Determine the (X, Y) coordinate at the center of the cell enclosing the given text.  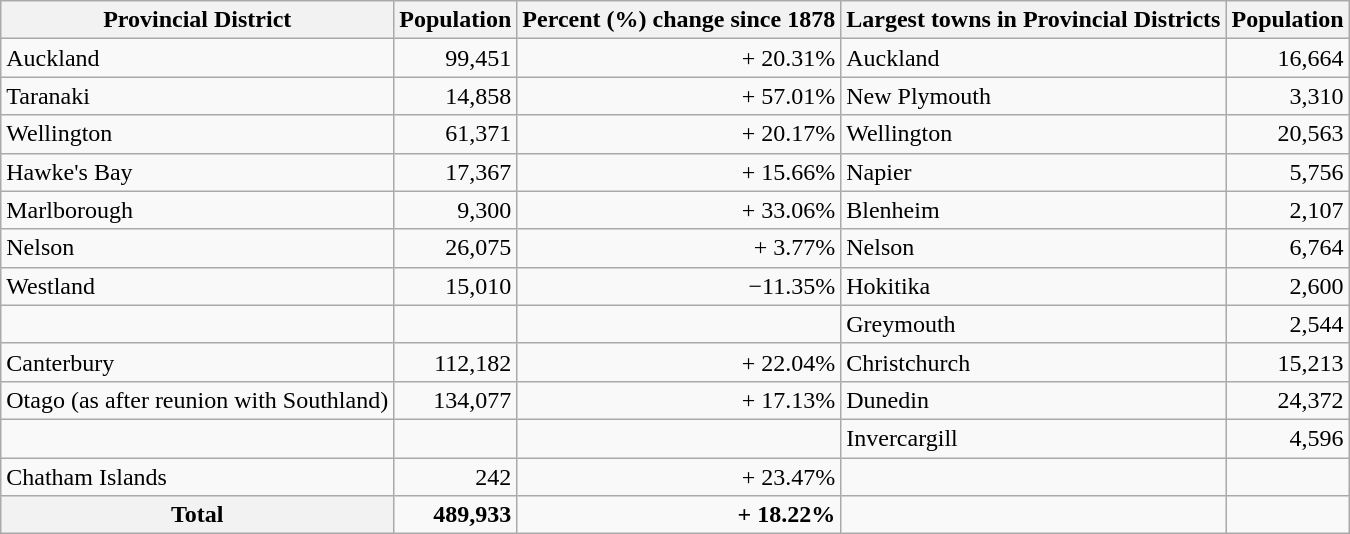
+ 15.66% (679, 172)
2,107 (1288, 210)
2,544 (1288, 324)
+ 20.31% (679, 58)
4,596 (1288, 438)
15,213 (1288, 362)
112,182 (456, 362)
+ 33.06% (679, 210)
Provincial District (198, 20)
15,010 (456, 286)
Invercargill (1034, 438)
6,764 (1288, 248)
Percent (%) change since 1878 (679, 20)
26,075 (456, 248)
5,756 (1288, 172)
489,933 (456, 515)
Blenheim (1034, 210)
61,371 (456, 134)
Westland (198, 286)
16,664 (1288, 58)
20,563 (1288, 134)
2,600 (1288, 286)
17,367 (456, 172)
3,310 (1288, 96)
Largest towns in Provincial Districts (1034, 20)
+ 23.47% (679, 477)
9,300 (456, 210)
99,451 (456, 58)
14,858 (456, 96)
Christchurch (1034, 362)
+ 18.22% (679, 515)
Canterbury (198, 362)
Dunedin (1034, 400)
Total (198, 515)
+ 3.77% (679, 248)
Otago (as after reunion with Southland) (198, 400)
Hokitika (1034, 286)
242 (456, 477)
Marlborough (198, 210)
24,372 (1288, 400)
+ 22.04% (679, 362)
134,077 (456, 400)
+ 20.17% (679, 134)
New Plymouth (1034, 96)
Napier (1034, 172)
+ 17.13% (679, 400)
Chatham Islands (198, 477)
Greymouth (1034, 324)
−11.35% (679, 286)
Hawke's Bay (198, 172)
Taranaki (198, 96)
+ 57.01% (679, 96)
